Return the [X, Y] coordinate for the center point of the cell that contains the specified text.  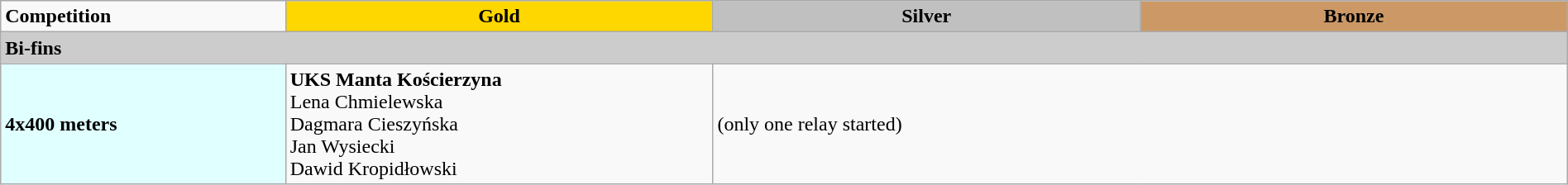
4x400 meters [143, 124]
Gold [500, 17]
Competition [143, 17]
UKS Manta KościerzynaLena ChmielewskaDagmara CieszyńskaJan WysieckiDawid Kropidłowski [500, 124]
(only one relay started) [1140, 124]
Bi-fins [784, 48]
Bronze [1355, 17]
Silver [926, 17]
